Find where the given text appears and provide that cell's center as [x, y] coordinate. 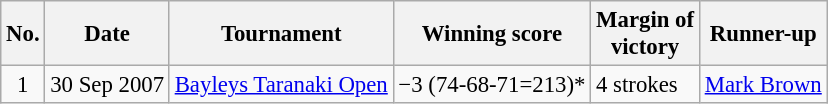
Winning score [492, 34]
4 strokes [646, 85]
30 Sep 2007 [107, 85]
1 [23, 85]
Margin ofvictory [646, 34]
−3 (74-68-71=213)* [492, 85]
Date [107, 34]
Mark Brown [763, 85]
Runner-up [763, 34]
Tournament [281, 34]
No. [23, 34]
Bayleys Taranaki Open [281, 85]
